Search for the cell housing the specified text and yield its (x, y) center coordinate. 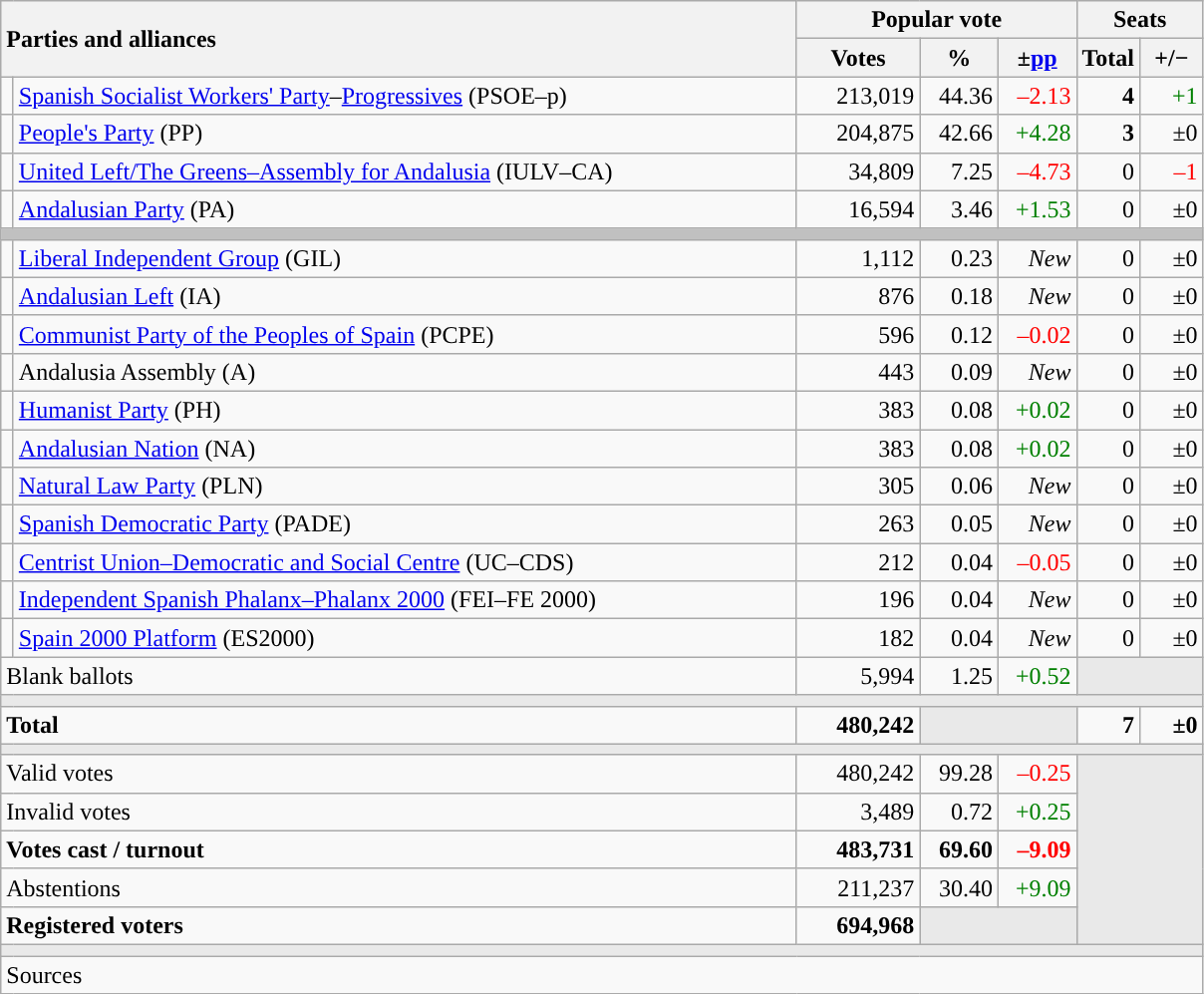
3 (1108, 134)
263 (858, 524)
204,875 (858, 134)
Spanish Democratic Party (PADE) (405, 524)
–0.05 (1037, 562)
42.66 (959, 134)
Spain 2000 Platform (ES2000) (405, 638)
Communist Party of the Peoples of Spain (PCPE) (405, 334)
+0.25 (1037, 812)
0.05 (959, 524)
–2.13 (1037, 96)
Registered voters (399, 925)
Andalusian Nation (NA) (405, 448)
+4.28 (1037, 134)
694,968 (858, 925)
596 (858, 334)
Centrist Union–Democratic and Social Centre (UC–CDS) (405, 562)
+1 (1172, 96)
Invalid votes (399, 812)
876 (858, 296)
0.72 (959, 812)
44.36 (959, 96)
443 (858, 372)
Abstentions (399, 887)
Sources (602, 974)
0.18 (959, 296)
% (959, 58)
People's Party (PP) (405, 134)
211,237 (858, 887)
3.46 (959, 209)
1,112 (858, 258)
4 (1108, 96)
7.25 (959, 171)
–4.73 (1037, 171)
0.23 (959, 258)
Independent Spanish Phalanx–Phalanx 2000 (FEI–FE 2000) (405, 600)
0.12 (959, 334)
Seats (1140, 20)
0.09 (959, 372)
3,489 (858, 812)
196 (858, 600)
Andalusia Assembly (A) (405, 372)
+9.09 (1037, 887)
Votes (858, 58)
99.28 (959, 774)
1.25 (959, 676)
483,731 (858, 849)
Andalusian Left (IA) (405, 296)
Humanist Party (PH) (405, 410)
16,594 (858, 209)
34,809 (858, 171)
182 (858, 638)
Spanish Socialist Workers' Party–Progressives (PSOE–p) (405, 96)
Andalusian Party (PA) (405, 209)
5,994 (858, 676)
±pp (1037, 58)
+1.53 (1037, 209)
–1 (1172, 171)
United Left/The Greens–Assembly for Andalusia (IULV–CA) (405, 171)
305 (858, 487)
Votes cast / turnout (399, 849)
+/− (1172, 58)
–0.02 (1037, 334)
7 (1108, 725)
69.60 (959, 849)
Natural Law Party (PLN) (405, 487)
Blank ballots (399, 676)
+0.52 (1037, 676)
213,019 (858, 96)
Parties and alliances (399, 39)
Valid votes (399, 774)
–9.09 (1037, 849)
Popular vote (937, 20)
212 (858, 562)
Liberal Independent Group (GIL) (405, 258)
30.40 (959, 887)
0.06 (959, 487)
–0.25 (1037, 774)
